Search for the cell housing the specified text and yield its (X, Y) center coordinate. 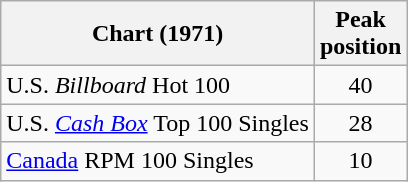
Canada RPM 100 Singles (158, 161)
28 (360, 123)
10 (360, 161)
U.S. Billboard Hot 100 (158, 85)
40 (360, 85)
Chart (1971) (158, 34)
U.S. Cash Box Top 100 Singles (158, 123)
Peakposition (360, 34)
